Pinpoint the cell where the given text exists, returning its (x, y) midpoint coordinate. 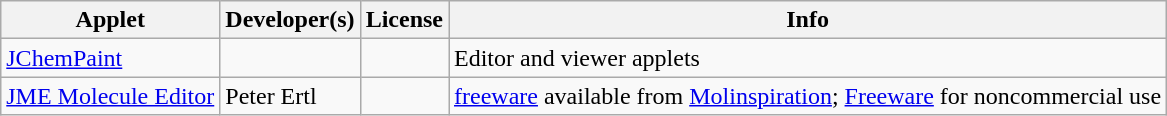
Applet (110, 20)
JChemPaint (110, 58)
freeware available from Molinspiration; Freeware for noncommercial use (807, 96)
Developer(s) (290, 20)
Peter Ertl (290, 96)
JME Molecule Editor (110, 96)
License (404, 20)
Info (807, 20)
Editor and viewer applets (807, 58)
